Output the [X, Y] coordinate of the center of the cell containing the given text.  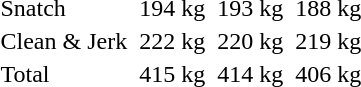
220 kg [250, 41]
222 kg [172, 41]
